Locate the cell with the specified text and output its (X, Y) center coordinate. 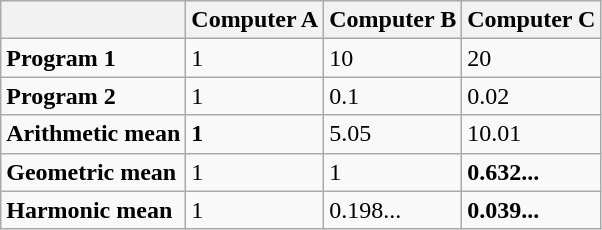
Program 1 (94, 58)
Computer A (255, 20)
0.1 (393, 96)
Computer C (532, 20)
0.632... (532, 172)
Geometric mean (94, 172)
Computer B (393, 20)
20 (532, 58)
10.01 (532, 134)
5.05 (393, 134)
10 (393, 58)
0.039... (532, 210)
Program 2 (94, 96)
Harmonic mean (94, 210)
0.198... (393, 210)
0.02 (532, 96)
Arithmetic mean (94, 134)
